Search for the cell housing the specified text and yield its [X, Y] center coordinate. 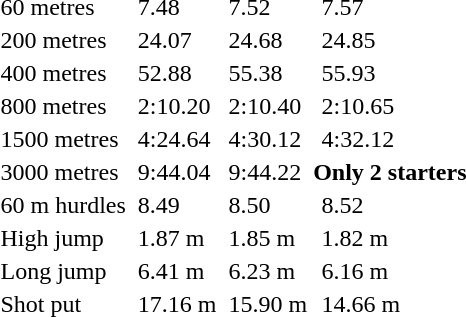
4:30.12 [268, 139]
1.87 m [177, 238]
9:44.04 [177, 172]
9:44.22 [268, 172]
24.07 [177, 40]
52.88 [177, 73]
1.85 m [268, 238]
24.68 [268, 40]
6.23 m [268, 271]
55.38 [268, 73]
2:10.40 [268, 106]
8.50 [268, 205]
8.49 [177, 205]
6.41 m [177, 271]
4:24.64 [177, 139]
2:10.20 [177, 106]
